Search for the cell housing the specified text and yield its [X, Y] center coordinate. 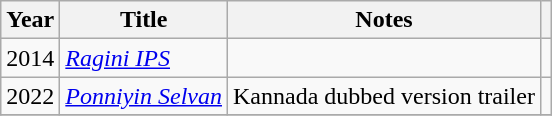
Kannada dubbed version trailer [384, 96]
2014 [30, 58]
Ragini IPS [144, 58]
Notes [384, 20]
Year [30, 20]
Title [144, 20]
Ponniyin Selvan [144, 96]
2022 [30, 96]
